Identify which cell holds the provided text, then report its (X, Y) central coordinate. 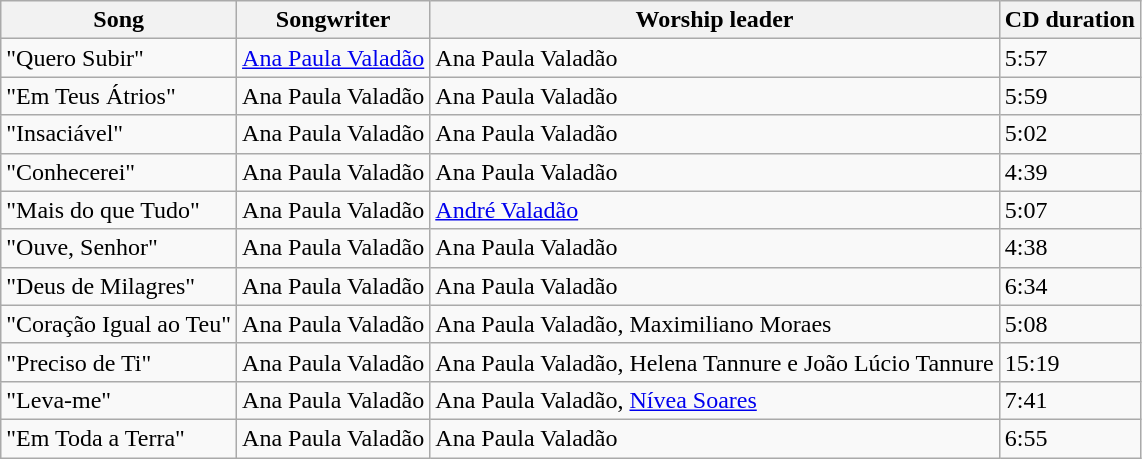
"Quero Subir" (119, 58)
"Preciso de Ti" (119, 362)
15:19 (1070, 362)
5:07 (1070, 210)
"Mais do que Tudo" (119, 210)
CD duration (1070, 20)
Ana Paula Valadão, Helena Tannure e João Lúcio Tannure (715, 362)
Ana Paula Valadão, Maximiliano Moraes (715, 324)
Ana Paula Valadão, Nívea Soares (715, 400)
"Deus de Milagres" (119, 286)
"Em Teus Átrios" (119, 96)
4:39 (1070, 172)
6:55 (1070, 438)
Songwriter (334, 20)
5:59 (1070, 96)
5:08 (1070, 324)
"Em Toda a Terra" (119, 438)
"Insaciável" (119, 134)
Worship leader (715, 20)
Song (119, 20)
"Ouve, Senhor" (119, 248)
"Leva-me" (119, 400)
5:02 (1070, 134)
7:41 (1070, 400)
"Conhecerei" (119, 172)
4:38 (1070, 248)
André Valadão (715, 210)
5:57 (1070, 58)
"Coração Igual ao Teu" (119, 324)
6:34 (1070, 286)
